Output the [x, y] coordinate of the center of the cell containing the given text.  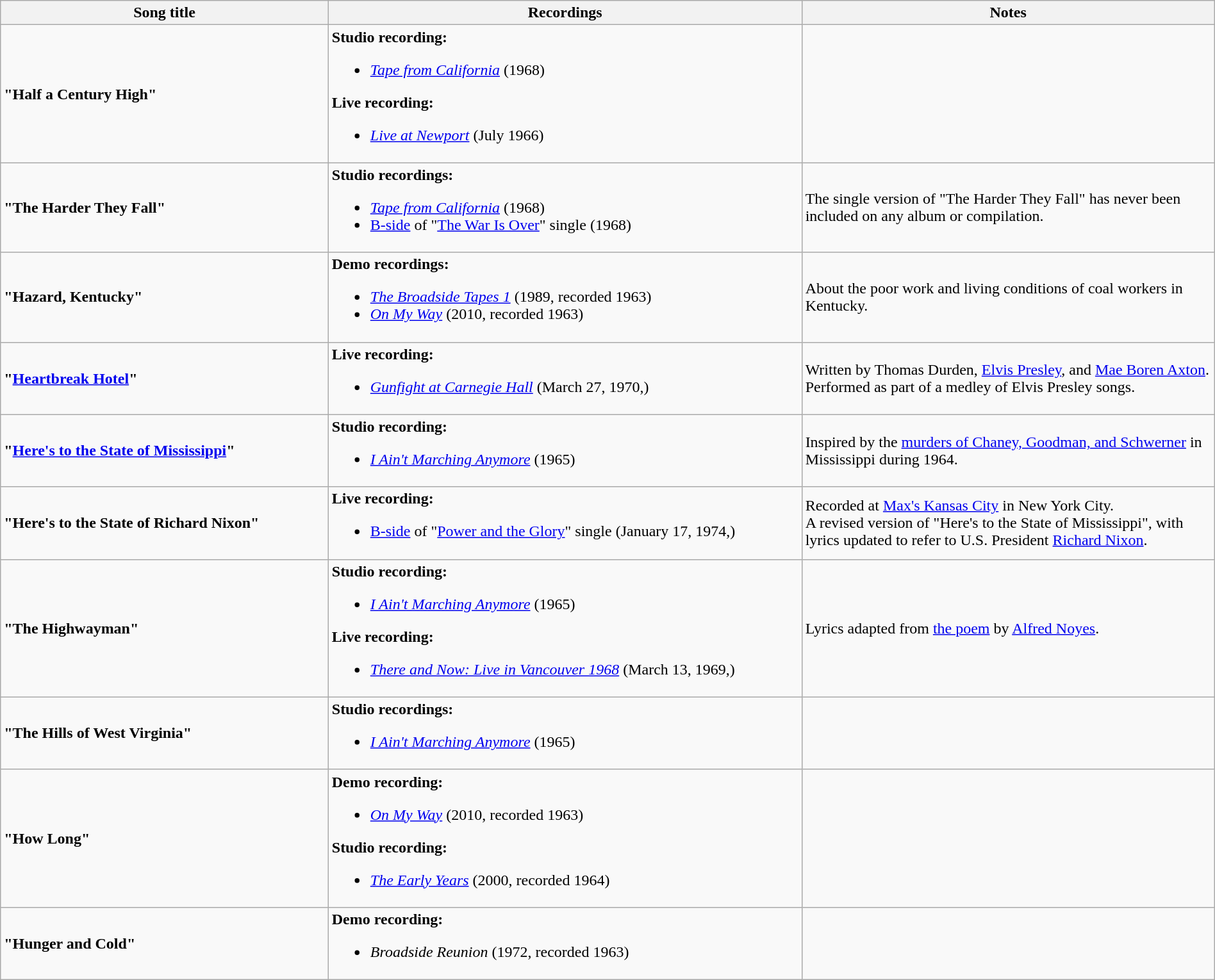
Live recording:Gunfight at Carnegie Hall (March 27, 1970,) [565, 378]
"Here's to the State of Richard Nixon" [165, 523]
"The Highwayman" [165, 628]
"How Long" [165, 838]
Notes [1008, 13]
"The Hills of West Virginia" [165, 733]
"Heartbreak Hotel" [165, 378]
"Hunger and Cold" [165, 943]
Studio recordings:Tape from California (1968)B-side of "The War Is Over" single (1968) [565, 208]
Recordings [565, 13]
Demo recording:On My Way (2010, recorded 1963)Studio recording:The Early Years (2000, recorded 1964) [565, 838]
"The Harder They Fall" [165, 208]
Studio recording:I Ain't Marching Anymore (1965) [565, 451]
About the poor work and living conditions of coal workers in Kentucky. [1008, 297]
Song title [165, 13]
Studio recording:I Ain't Marching Anymore (1965)Live recording:There and Now: Live in Vancouver 1968 (March 13, 1969,) [565, 628]
Demo recordings:The Broadside Tapes 1 (1989, recorded 1963)On My Way (2010, recorded 1963) [565, 297]
The single version of "The Harder They Fall" has never been included on any album or compilation. [1008, 208]
Demo recording:Broadside Reunion (1972, recorded 1963) [565, 943]
"Half a Century High" [165, 94]
Studio recordings:I Ain't Marching Anymore (1965) [565, 733]
"Here's to the State of Mississippi" [165, 451]
Lyrics adapted from the poem by Alfred Noyes. [1008, 628]
"Hazard, Kentucky" [165, 297]
Written by Thomas Durden, Elvis Presley, and Mae Boren Axton.Performed as part of a medley of Elvis Presley songs. [1008, 378]
Live recording:B-side of "Power and the Glory" single (January 17, 1974,) [565, 523]
Inspired by the murders of Chaney, Goodman, and Schwerner in Mississippi during 1964. [1008, 451]
Studio recording:Tape from California (1968)Live recording:Live at Newport (July 1966) [565, 94]
